For the text-containing cell, return its midpoint in (X, Y) coordinate format. 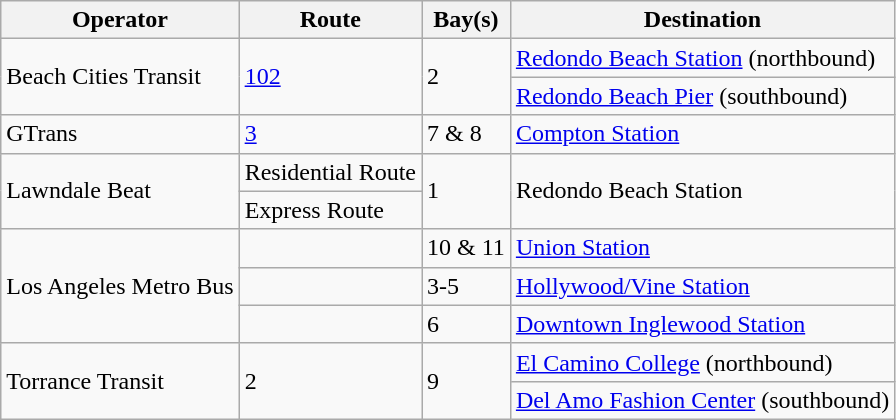
Los Angeles Metro Bus (120, 286)
Express Route (330, 210)
1 (466, 191)
Lawndale Beat (120, 191)
6 (466, 324)
Downtown Inglewood Station (702, 324)
7 & 8 (466, 134)
Route (330, 20)
Redondo Beach Station (702, 191)
Del Amo Fashion Center (southbound) (702, 400)
Hollywood/Vine Station (702, 286)
Torrance Transit (120, 381)
9 (466, 381)
Redondo Beach Pier (southbound) (702, 96)
Residential Route (330, 172)
Union Station (702, 248)
3 (330, 134)
Compton Station (702, 134)
Destination (702, 20)
10 & 11 (466, 248)
GTrans (120, 134)
Operator (120, 20)
Beach Cities Transit (120, 77)
El Camino College (northbound) (702, 362)
Bay(s) (466, 20)
3-5 (466, 286)
Redondo Beach Station (northbound) (702, 58)
102 (330, 77)
